Capture the cell that displays the provided text and extract its [x, y] central coordinate. 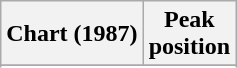
Peakposition [189, 34]
Chart (1987) [72, 34]
